Determine the (X, Y) coordinate at the center of the cell enclosing the given text.  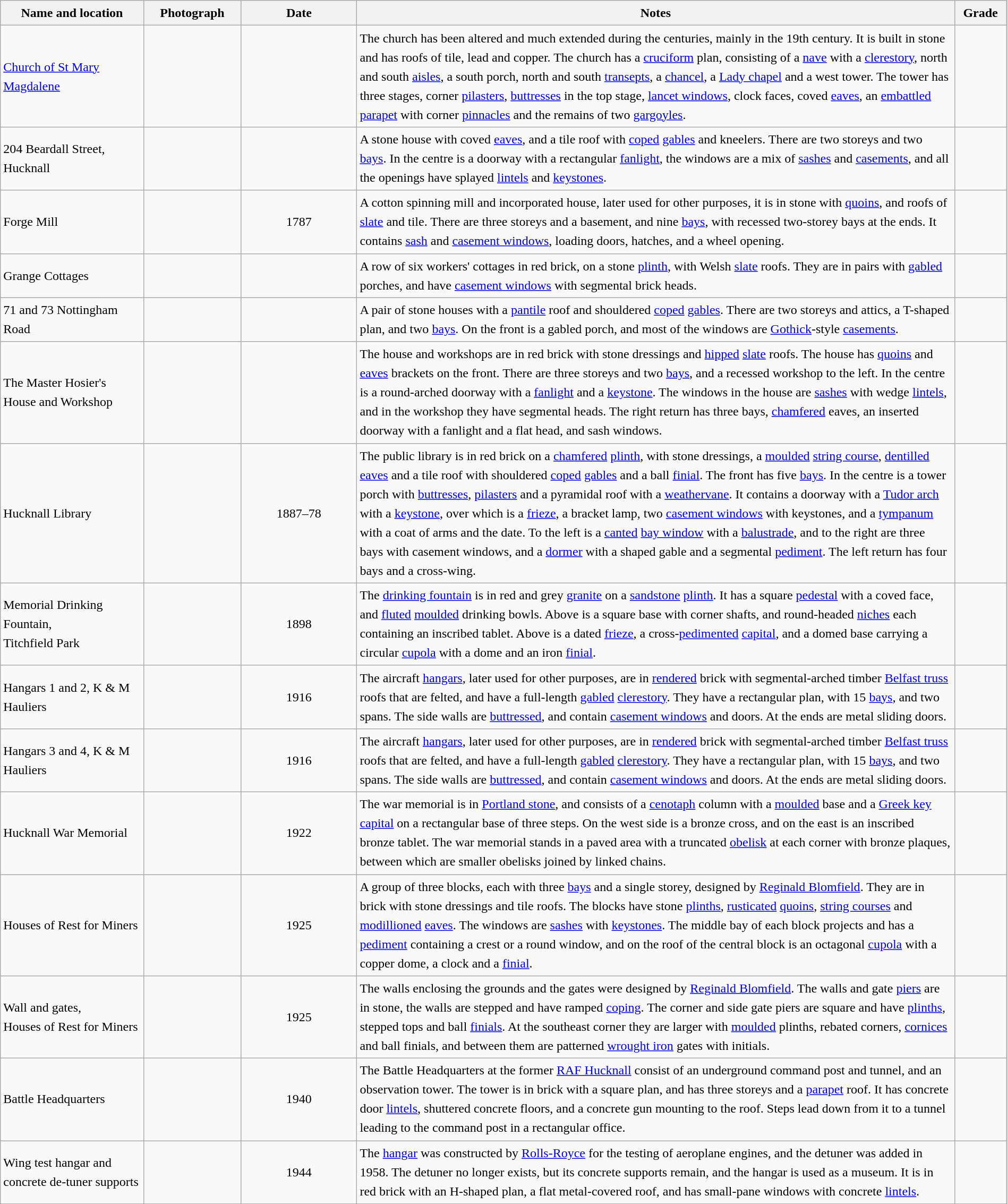
Grange Cottages (72, 275)
Grade (980, 13)
Battle Headquarters (72, 1100)
Name and location (72, 13)
1887–78 (299, 513)
Hucknall Library (72, 513)
Notes (655, 13)
Wing test hangar andconcrete de-tuner supports (72, 1172)
1922 (299, 833)
Hangars 1 and 2, K & M Hauliers (72, 697)
Hangars 3 and 4, K & M Hauliers (72, 760)
Hucknall War Memorial (72, 833)
Photograph (192, 13)
Memorial Drinking Fountain,Titchfield Park (72, 624)
71 and 73 Nottingham Road (72, 320)
Date (299, 13)
1787 (299, 222)
Church of St Mary Magdalene (72, 77)
1944 (299, 1172)
1940 (299, 1100)
Wall and gates,Houses of Rest for Miners (72, 1017)
1898 (299, 624)
Forge Mill (72, 222)
The Master Hosier's House and Workshop (72, 392)
204 Beardall Street, Hucknall (72, 158)
Houses of Rest for Miners (72, 926)
